Find where the given text appears and provide that cell's center as (X, Y) coordinate. 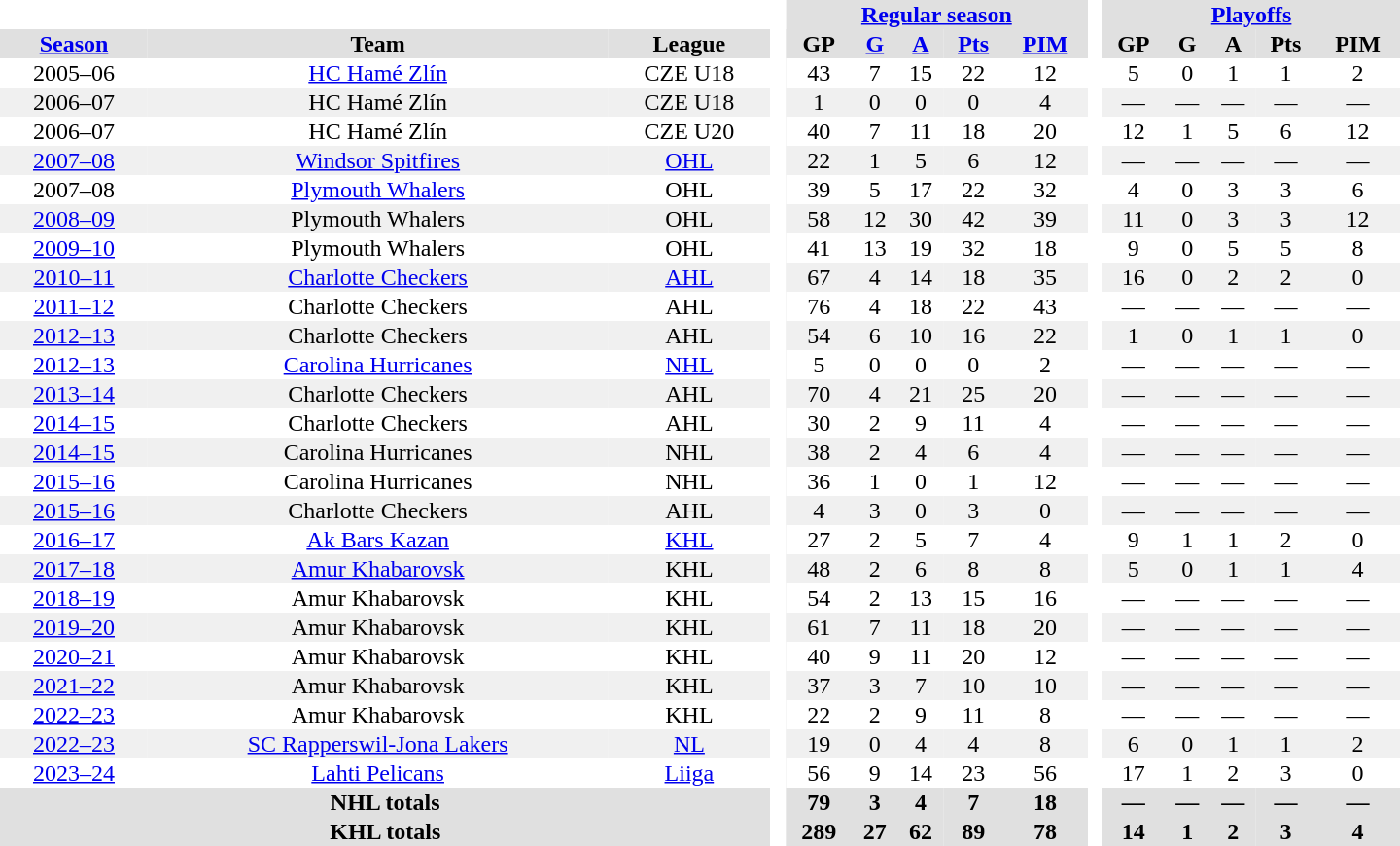
2008–09 (74, 219)
67 (819, 277)
2017–18 (74, 569)
2021–22 (74, 686)
48 (819, 569)
NHL totals (385, 802)
37 (819, 686)
League (688, 44)
41 (819, 248)
2020–21 (74, 656)
2011–12 (74, 306)
62 (920, 831)
36 (819, 481)
23 (974, 773)
289 (819, 831)
2009–10 (74, 248)
2023–24 (74, 773)
2005–06 (74, 73)
2016–17 (74, 540)
89 (974, 831)
61 (819, 627)
42 (974, 219)
70 (819, 394)
21 (920, 394)
35 (1046, 277)
Windsor Spitfires (377, 160)
CZE U20 (688, 131)
78 (1046, 831)
Ak Bars Kazan (377, 540)
Team (377, 44)
Playoffs (1251, 15)
79 (819, 802)
KHL totals (385, 831)
2010–11 (74, 277)
2019–20 (74, 627)
Liiga (688, 773)
76 (819, 306)
SC Rapperswil-Jona Lakers (377, 744)
NL (688, 744)
2018–19 (74, 598)
2013–14 (74, 394)
Season (74, 44)
58 (819, 219)
25 (974, 394)
Regular season (936, 15)
Lahti Pelicans (377, 773)
38 (819, 452)
